Locate the cell with the specified text and output its (x, y) center coordinate. 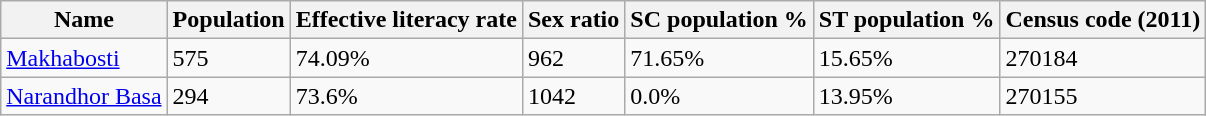
Makhabosti (84, 58)
Name (84, 20)
270184 (1103, 58)
15.65% (906, 58)
270155 (1103, 96)
575 (228, 58)
294 (228, 96)
Population (228, 20)
Census code (2011) (1103, 20)
962 (573, 58)
74.09% (406, 58)
13.95% (906, 96)
Narandhor Basa (84, 96)
Effective literacy rate (406, 20)
1042 (573, 96)
ST population % (906, 20)
0.0% (719, 96)
SC population % (719, 20)
73.6% (406, 96)
71.65% (719, 58)
Sex ratio (573, 20)
